Identify which cell holds the provided text, then report its [x, y] central coordinate. 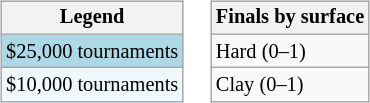
Hard (0–1) [290, 51]
Clay (0–1) [290, 85]
$10,000 tournaments [92, 85]
$25,000 tournaments [92, 51]
Legend [92, 18]
Finals by surface [290, 18]
